Search for the cell housing the specified text and yield its [X, Y] center coordinate. 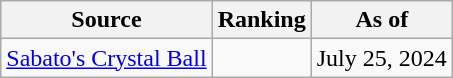
Source [106, 20]
Sabato's Crystal Ball [106, 58]
Ranking [262, 20]
As of [382, 20]
July 25, 2024 [382, 58]
